Return (x, y) of the center of cell containing provided text 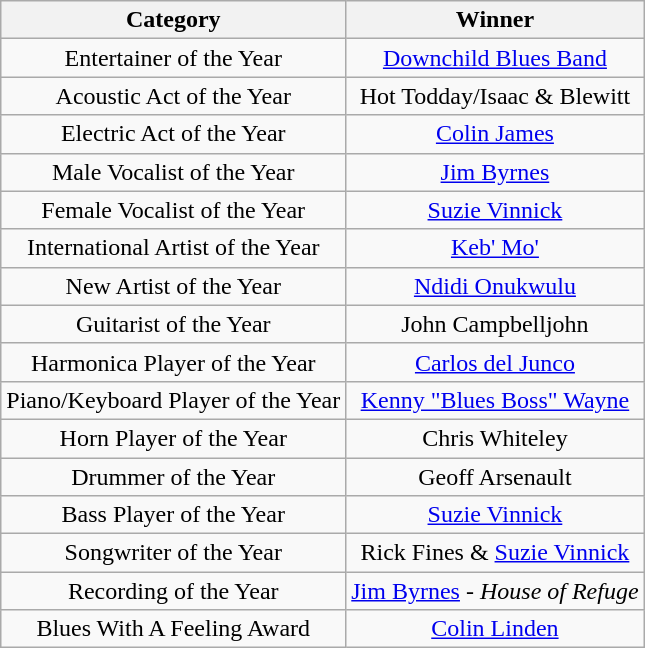
Guitarist of the Year (174, 324)
Winner (495, 20)
Rick Fines & Suzie Vinnick (495, 553)
Jim Byrnes - House of Refuge (495, 591)
New Artist of the Year (174, 286)
Recording of the Year (174, 591)
Piano/Keyboard Player of the Year (174, 400)
Songwriter of the Year (174, 553)
Category (174, 20)
Bass Player of the Year (174, 515)
Female Vocalist of the Year (174, 210)
Chris Whiteley (495, 438)
Jim Byrnes (495, 172)
Drummer of the Year (174, 477)
Keb' Mo' (495, 248)
Colin Linden (495, 629)
Colin James (495, 134)
Harmonica Player of the Year (174, 362)
John Campbelljohn (495, 324)
Electric Act of the Year (174, 134)
Blues With A Feeling Award (174, 629)
Hot Todday/Isaac & Blewitt (495, 96)
Kenny "Blues Boss" Wayne (495, 400)
Acoustic Act of the Year (174, 96)
Male Vocalist of the Year (174, 172)
International Artist of the Year (174, 248)
Entertainer of the Year (174, 58)
Ndidi Onukwulu (495, 286)
Geoff Arsenault (495, 477)
Carlos del Junco (495, 362)
Horn Player of the Year (174, 438)
Downchild Blues Band (495, 58)
